Determine the [X, Y] coordinate at the center of the cell enclosing the given text.  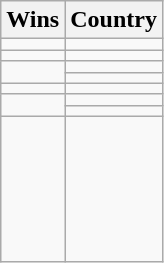
Wins [33, 20]
Country [114, 20]
